Scan for the cell matching the given text and deliver its (x, y) coordinate at center. 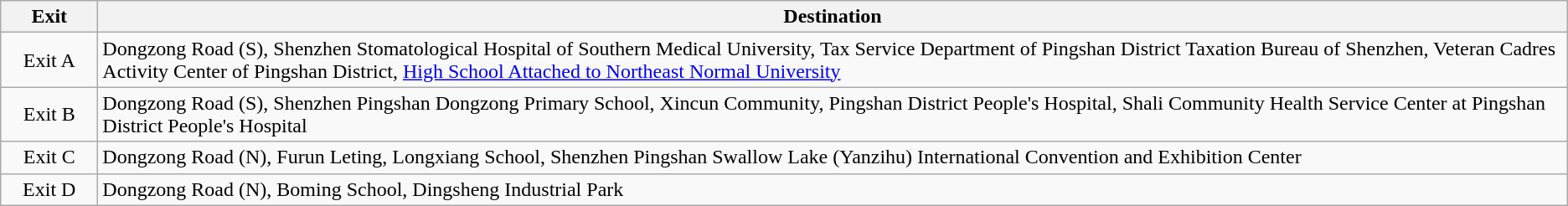
Exit (49, 17)
Exit A (49, 60)
Exit B (49, 114)
Dongzong Road (N), Boming School, Dingsheng Industrial Park (833, 189)
Exit D (49, 189)
Destination (833, 17)
Exit C (49, 157)
Dongzong Road (N), Furun Leting, Longxiang School, Shenzhen Pingshan Swallow Lake (Yanzihu) International Convention and Exhibition Center (833, 157)
